Determine the (x, y) coordinate at the center of the cell enclosing the given text.  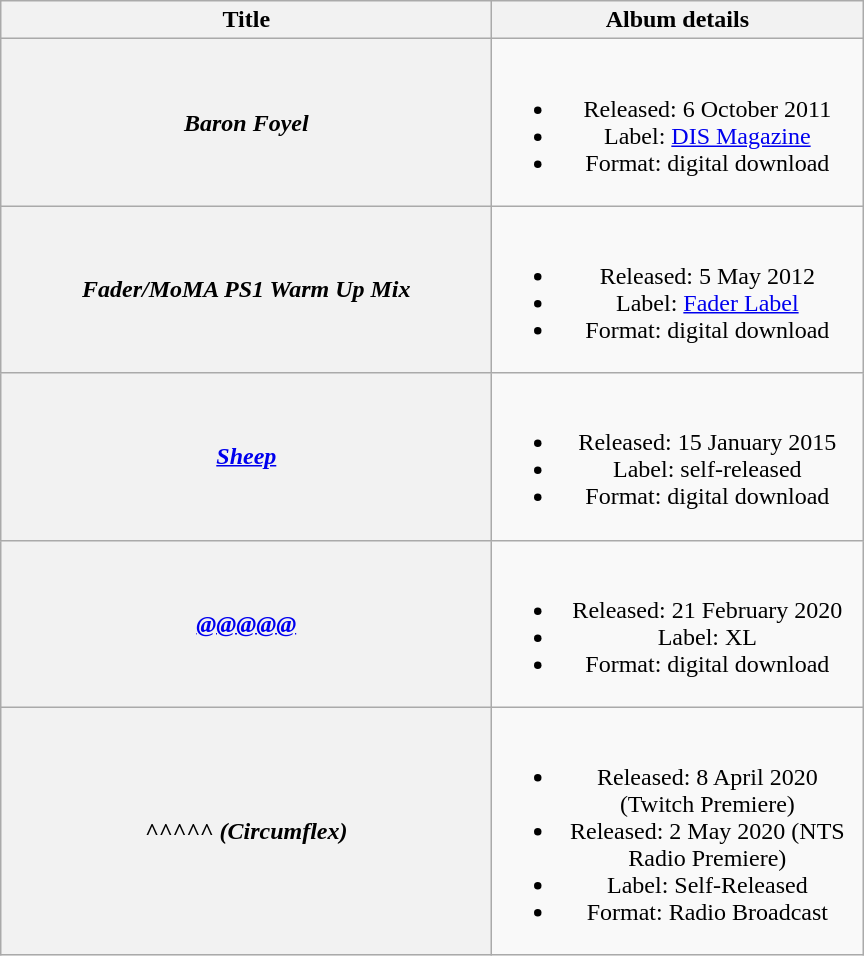
Fader/MoMA PS1 Warm Up Mix (246, 290)
Released: 21 February 2020Label: XLFormat: digital download (678, 624)
^^^^^ (Circumflex) (246, 831)
Released: 15 January 2015Label: self-releasedFormat: digital download (678, 456)
Released: 6 October 2011Label: DIS MagazineFormat: digital download (678, 122)
Album details (678, 20)
Sheep (246, 456)
Baron Foyel (246, 122)
@@@@@ (246, 624)
Released: 5 May 2012Label: Fader LabelFormat: digital download (678, 290)
Title (246, 20)
Released: 8 April 2020 (Twitch Premiere)Released: 2 May 2020 (NTS Radio Premiere)Label: Self-ReleasedFormat: Radio Broadcast (678, 831)
